Pinpoint the cell where the given text exists, returning its [x, y] midpoint coordinate. 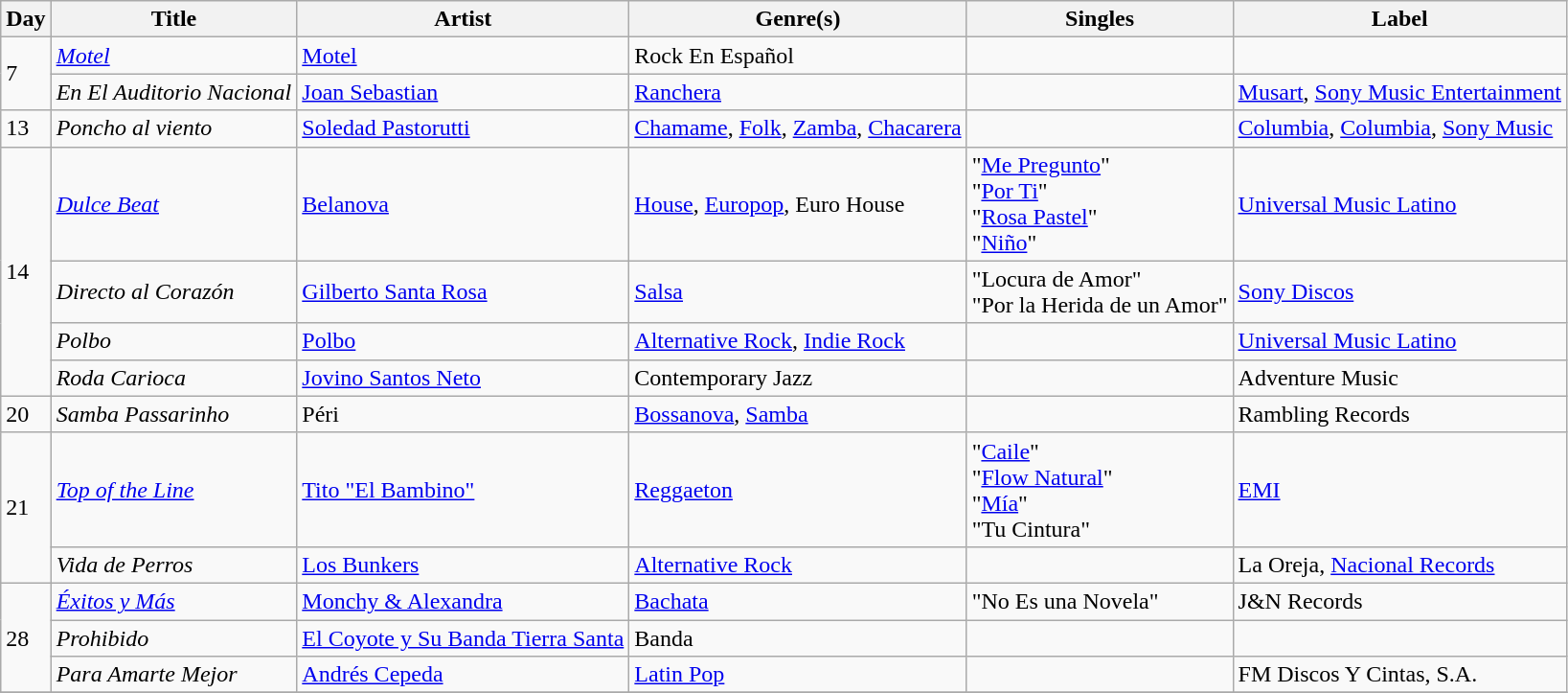
Sony Discos [1399, 291]
Vida de Perros [174, 565]
"Locura de Amor""Por la Herida de un Amor" [1100, 291]
Day [26, 19]
J&N Records [1399, 601]
FM Discos Y Cintas, S.A. [1399, 675]
Artist [464, 19]
Rock En Español [798, 56]
Dulce Beat [174, 203]
7 [26, 74]
Soledad Pastorutti [464, 128]
Singles [1100, 19]
Ranchera [798, 92]
Salsa [798, 291]
Contemporary Jazz [798, 378]
Samba Passarinho [174, 414]
Gilberto Santa Rosa [464, 291]
Joan Sebastian [464, 92]
Prohibido [174, 637]
House, Europop, Euro House [798, 203]
En El Auditorio Nacional [174, 92]
Columbia, Columbia, Sony Music [1399, 128]
Title [174, 19]
"Caile""Flow Natural""Mía""Tu Cintura" [1100, 489]
Belanova [464, 203]
Chamame, Folk, Zamba, Chacarera [798, 128]
Adventure Music [1399, 378]
Alternative Rock [798, 565]
Label [1399, 19]
Banda [798, 637]
Top of the Line [174, 489]
El Coyote y Su Banda Tierra Santa [464, 637]
Latin Pop [798, 675]
Péri [464, 414]
20 [26, 414]
Poncho al viento [174, 128]
Directo al Corazón [174, 291]
Para Amarte Mejor [174, 675]
28 [26, 637]
EMI [1399, 489]
Bachata [798, 601]
Jovino Santos Neto [464, 378]
Monchy & Alexandra [464, 601]
"Me Pregunto""Por Ti""Rosa Pastel""Niño" [1100, 203]
Los Bunkers [464, 565]
Musart, Sony Music Entertainment [1399, 92]
"No Es una Novela" [1100, 601]
Rambling Records [1399, 414]
Alternative Rock, Indie Rock [798, 341]
Andrés Cepeda [464, 675]
Tito "El Bambino" [464, 489]
La Oreja, Nacional Records [1399, 565]
14 [26, 271]
Genre(s) [798, 19]
21 [26, 508]
Reggaeton [798, 489]
13 [26, 128]
Éxitos y Más [174, 601]
Bossanova, Samba [798, 414]
Roda Carioca [174, 378]
